Pinpoint the cell where the given text exists, returning its [x, y] midpoint coordinate. 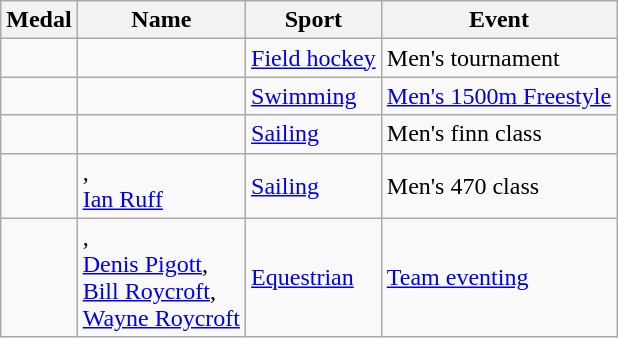
Men's finn class [498, 134]
Men's 470 class [498, 186]
Men's tournament [498, 58]
Name [161, 20]
Field hockey [314, 58]
Team eventing [498, 278]
, Denis Pigott, Bill Roycroft, Wayne Roycroft [161, 278]
Sport [314, 20]
Swimming [314, 96]
Men's 1500m Freestyle [498, 96]
Event [498, 20]
, Ian Ruff [161, 186]
Medal [39, 20]
Equestrian [314, 278]
